Output the [x, y] coordinate of the center of the cell containing the given text.  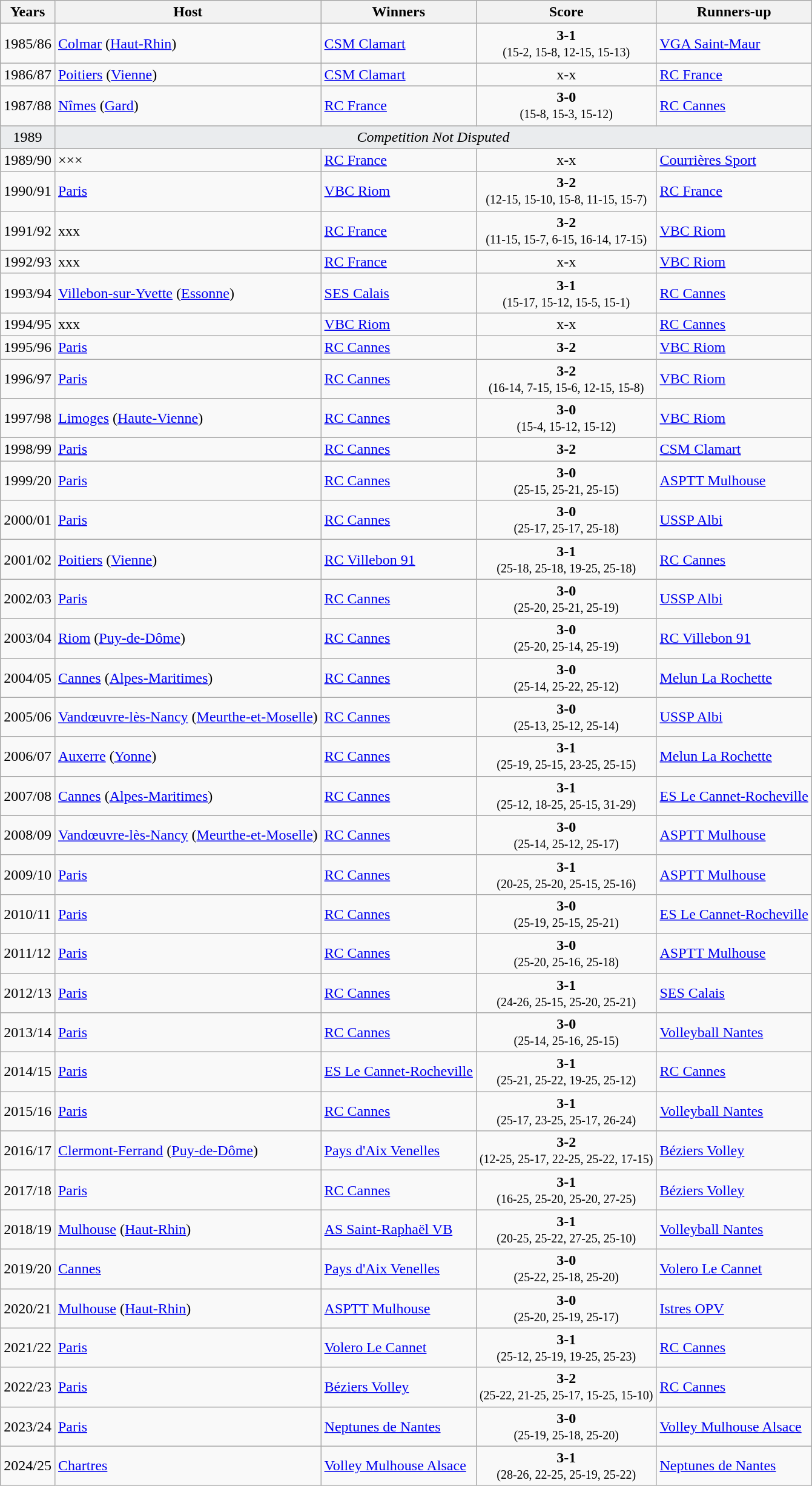
1999/20 [28, 481]
Competition Not Disputed [433, 137]
1985/86 [28, 44]
2000/01 [28, 520]
Colmar (Haut-Rhin) [188, 44]
2018/19 [28, 1230]
3-1(20-25, 25-22, 27-25, 25-10) [566, 1230]
2003/04 [28, 639]
3-0(25-17, 25-17, 25-18) [566, 520]
3-0(15-8, 15-3, 15-12) [566, 105]
Score [566, 12]
Clermont-Ferrand (Puy-de-Dôme) [188, 1151]
2021/22 [28, 1347]
3-2(12-15, 15-10, 15-8, 11-15, 15-7) [566, 191]
Chartres [188, 1466]
3-1(24-26, 25-15, 25-20, 25-21) [566, 992]
2024/25 [28, 1466]
2009/10 [28, 875]
3-1(25-18, 25-18, 19-25, 25-18) [566, 560]
2002/03 [28, 599]
3-0(25-20, 25-16, 25-18) [566, 954]
1997/98 [28, 418]
Years [28, 12]
3-2(12-25, 25-17, 22-25, 25-22, 17-15) [566, 1151]
1991/92 [28, 230]
3-0(25-15, 25-21, 25-15) [566, 481]
1994/95 [28, 324]
2004/05 [28, 677]
3-1(25-12, 18-25, 25-15, 31-29) [566, 796]
1992/93 [28, 262]
2023/24 [28, 1426]
2010/11 [28, 914]
3-1(25-17, 23-25, 25-17, 26-24) [566, 1111]
2007/08 [28, 796]
2006/07 [28, 756]
2001/02 [28, 560]
3-0(25-22, 25-18, 25-20) [566, 1269]
Winners [398, 12]
3-1(15-17, 15-12, 15-5, 15-1) [566, 293]
2017/18 [28, 1190]
Cannes [188, 1269]
2019/20 [28, 1269]
Courrières Sport [734, 160]
3-0(25-13, 25-12, 25-14) [566, 717]
3-0(25-14, 25-12, 25-17) [566, 835]
3-1(25-12, 25-19, 19-25, 25-23) [566, 1347]
1996/97 [28, 378]
3-1(16-25, 25-20, 25-20, 27-25) [566, 1190]
1989/90 [28, 160]
2012/13 [28, 992]
1986/87 [28, 75]
3-0(25-19, 25-15, 25-21) [566, 914]
3-0(15-4, 15-12, 15-12) [566, 418]
2022/23 [28, 1387]
2014/15 [28, 1072]
Limoges (Haute-Vienne) [188, 418]
1987/88 [28, 105]
3-1(25-19, 25-15, 23-25, 25-15) [566, 756]
1995/96 [28, 347]
1989 [28, 137]
Villebon-sur-Yvette (Essonne) [188, 293]
3-0(25-20, 25-21, 25-19) [566, 599]
Nîmes (Gard) [188, 105]
1993/94 [28, 293]
3-1(25-21, 25-22, 19-25, 25-12) [566, 1072]
3-0(25-19, 25-18, 25-20) [566, 1426]
3-2(25-22, 21-25, 25-17, 15-25, 15-10) [566, 1387]
2011/12 [28, 954]
3-0(25-20, 25-14, 25-19) [566, 639]
2016/17 [28, 1151]
2020/21 [28, 1309]
Auxerre (Yonne) [188, 756]
3-2(16-14, 7-15, 15-6, 12-15, 15-8) [566, 378]
1998/99 [28, 449]
2015/16 [28, 1111]
Riom (Puy-de-Dôme) [188, 639]
3-1(20-25, 25-20, 25-15, 25-16) [566, 875]
2013/14 [28, 1032]
2008/09 [28, 835]
Istres OPV [734, 1309]
3-0(25-14, 25-16, 25-15) [566, 1032]
3-1(15-2, 15-8, 12-15, 15-13) [566, 44]
3-0(25-14, 25-22, 25-12) [566, 677]
2005/06 [28, 717]
××× [188, 160]
Host [188, 12]
AS Saint-Raphaël VB [398, 1230]
3-1(28-26, 22-25, 25-19, 25-22) [566, 1466]
Runners-up [734, 12]
3-0(25-20, 25-19, 25-17) [566, 1309]
VGA Saint-Maur [734, 44]
1990/91 [28, 191]
3-2(11-15, 15-7, 6-15, 16-14, 17-15) [566, 230]
